Return (X, Y) of the center of cell containing provided text 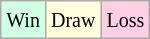
Loss (126, 20)
Win (24, 20)
Draw (72, 20)
